Return the [x, y] coordinate for the center point of the cell that contains the specified text.  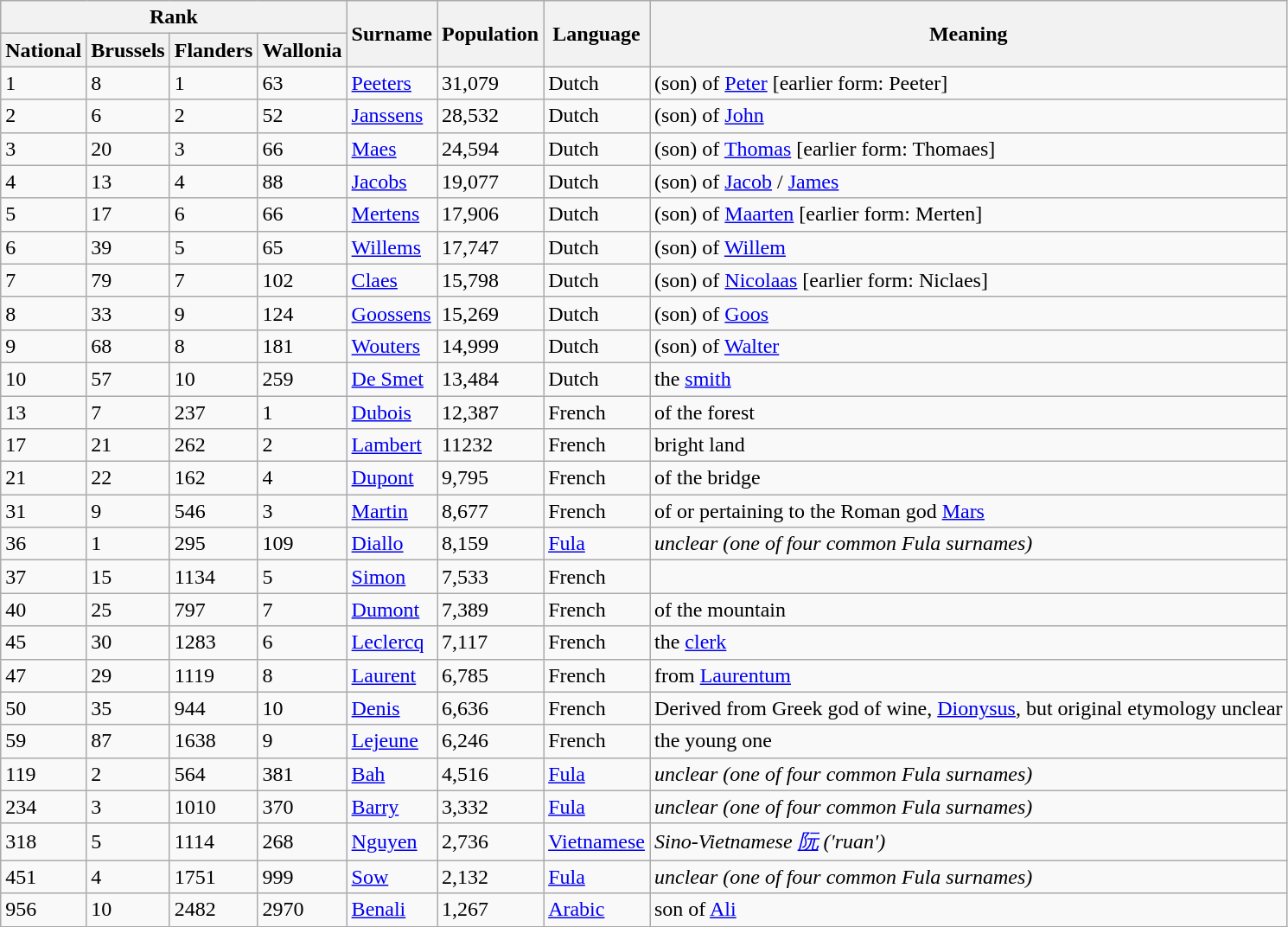
50 [43, 708]
7,117 [491, 643]
35 [128, 708]
999 [303, 877]
1638 [214, 741]
the clerk [969, 643]
30 [128, 643]
6,636 [491, 708]
Dumont [392, 610]
45 [43, 643]
28,532 [491, 116]
Laurent [392, 675]
262 [214, 445]
318 [43, 842]
546 [214, 511]
Brussels [128, 50]
from Laurentum [969, 675]
Vietnamese [596, 842]
65 [303, 247]
1119 [214, 675]
237 [214, 412]
Surname [392, 34]
124 [303, 313]
24,594 [491, 149]
87 [128, 741]
Rank [174, 17]
3,332 [491, 807]
2,736 [491, 842]
52 [303, 116]
bright land [969, 445]
162 [214, 478]
Arabic [596, 910]
47 [43, 675]
295 [214, 544]
of the forest [969, 412]
6,785 [491, 675]
Lambert [392, 445]
1,267 [491, 910]
Leclercq [392, 643]
12,387 [491, 412]
2482 [214, 910]
Peeters [392, 83]
381 [303, 774]
Benali [392, 910]
39 [128, 247]
Denis [392, 708]
88 [303, 182]
15,798 [491, 280]
19,077 [491, 182]
Diallo [392, 544]
6,246 [491, 741]
Barry [392, 807]
4,516 [491, 774]
14,999 [491, 346]
Dupont [392, 478]
37 [43, 577]
33 [128, 313]
370 [303, 807]
of or pertaining to the Roman god Mars [969, 511]
15 [128, 577]
20 [128, 149]
Maes [392, 149]
Derived from Greek god of wine, Dionysus, but original etymology unclear [969, 708]
79 [128, 280]
29 [128, 675]
Bah [392, 774]
Meaning [969, 34]
Dubois [392, 412]
13,484 [491, 379]
40 [43, 610]
8,159 [491, 544]
31,079 [491, 83]
119 [43, 774]
1283 [214, 643]
57 [128, 379]
1134 [214, 577]
1114 [214, 842]
259 [303, 379]
of the mountain [969, 610]
25 [128, 610]
Wouters [392, 346]
(son) of John [969, 116]
Sino-Vietnamese 阮 ('ruan') [969, 842]
63 [303, 83]
Janssens [392, 116]
268 [303, 842]
of the bridge [969, 478]
36 [43, 544]
59 [43, 741]
102 [303, 280]
Goossens [392, 313]
2,132 [491, 877]
9,795 [491, 478]
451 [43, 877]
(son) of Thomas [earlier form: Thomaes] [969, 149]
Lejeune [392, 741]
109 [303, 544]
1010 [214, 807]
(son) of Goos [969, 313]
956 [43, 910]
De Smet [392, 379]
31 [43, 511]
234 [43, 807]
Population [491, 34]
17,747 [491, 247]
National [43, 50]
son of Ali [969, 910]
Wallonia [303, 50]
Simon [392, 577]
7,533 [491, 577]
8,677 [491, 511]
the young one [969, 741]
564 [214, 774]
15,269 [491, 313]
Language [596, 34]
(son) of Maarten [earlier form: Merten] [969, 214]
Jacobs [392, 182]
22 [128, 478]
944 [214, 708]
Nguyen [392, 842]
181 [303, 346]
Flanders [214, 50]
11232 [491, 445]
797 [214, 610]
(son) of Nicolaas [earlier form: Niclaes] [969, 280]
(son) of Walter [969, 346]
(son) of Peter [earlier form: Peeter] [969, 83]
Willems [392, 247]
17,906 [491, 214]
the smith [969, 379]
2970 [303, 910]
7,389 [491, 610]
(son) of Willem [969, 247]
Martin [392, 511]
68 [128, 346]
(son) of Jacob / James [969, 182]
Mertens [392, 214]
Claes [392, 280]
1751 [214, 877]
Sow [392, 877]
